Capture the cell that displays the provided text and extract its (X, Y) central coordinate. 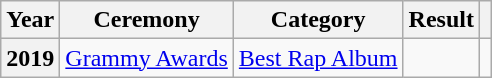
Ceremony (147, 20)
Year (30, 20)
Result (441, 20)
Category (318, 20)
2019 (30, 58)
Grammy Awards (147, 58)
Best Rap Album (318, 58)
